Extract the (x, y) coordinate from the center of the cell holding the provided text.  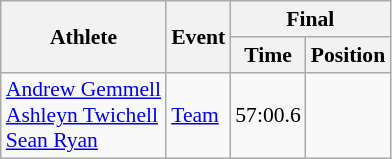
Athlete (84, 36)
Position (348, 55)
57:00.6 (268, 116)
Event (198, 36)
Time (268, 55)
Final (310, 19)
Team (198, 116)
Andrew GemmellAshleyn TwichellSean Ryan (84, 116)
